Scan for the cell matching the given text and deliver its (x, y) coordinate at center. 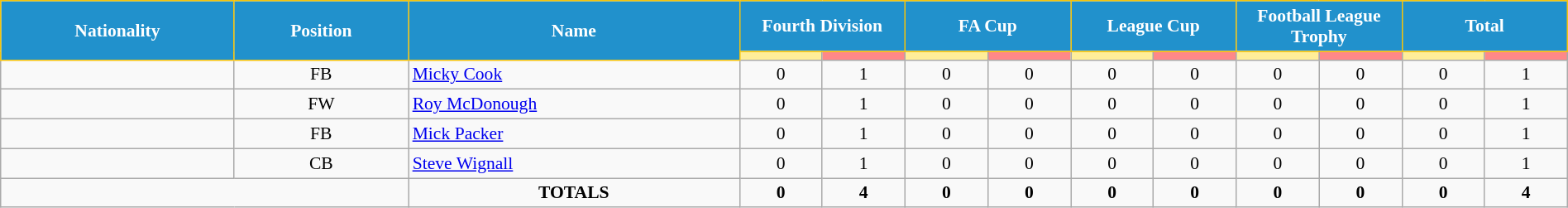
Football League Trophy (1319, 27)
FA Cup (987, 27)
Steve Wignall (574, 163)
Roy McDonough (574, 104)
FW (321, 104)
Position (321, 30)
Mick Packer (574, 134)
Total (1484, 27)
TOTALS (574, 193)
Nationality (117, 30)
League Cup (1153, 27)
CB (321, 163)
Fourth Division (822, 27)
Name (574, 30)
Micky Cook (574, 75)
